Output the [x, y] coordinate of the center of the cell containing the given text.  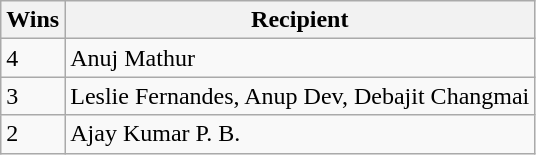
3 [33, 96]
Ajay Kumar P. B. [300, 134]
4 [33, 58]
2 [33, 134]
Recipient [300, 20]
Leslie Fernandes, Anup Dev, Debajit Changmai [300, 96]
Anuj Mathur [300, 58]
Wins [33, 20]
